Extract the [X, Y] coordinate from the center of the cell holding the provided text.  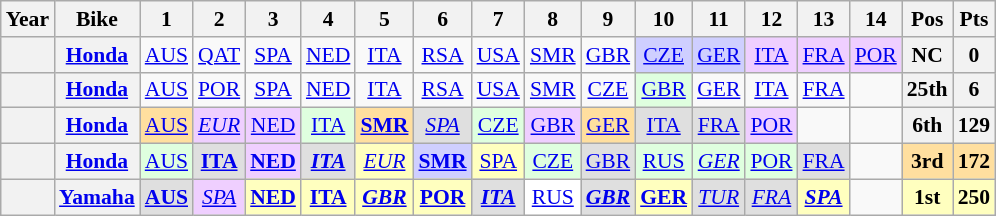
0 [974, 55]
129 [974, 126]
13 [824, 19]
14 [876, 19]
3rd [928, 162]
Pos [928, 19]
172 [974, 162]
Yamaha [97, 197]
Pts [974, 19]
25th [928, 90]
TUR [718, 197]
250 [974, 197]
8 [553, 19]
Bike [97, 19]
5 [384, 19]
4 [328, 19]
3 [273, 19]
7 [498, 19]
9 [608, 19]
10 [664, 19]
QAT [219, 55]
1 [166, 19]
6th [928, 126]
11 [718, 19]
NC [928, 55]
12 [771, 19]
Year [28, 19]
2 [219, 19]
1st [928, 197]
